Output the [x, y] coordinate of the center of the cell containing the given text.  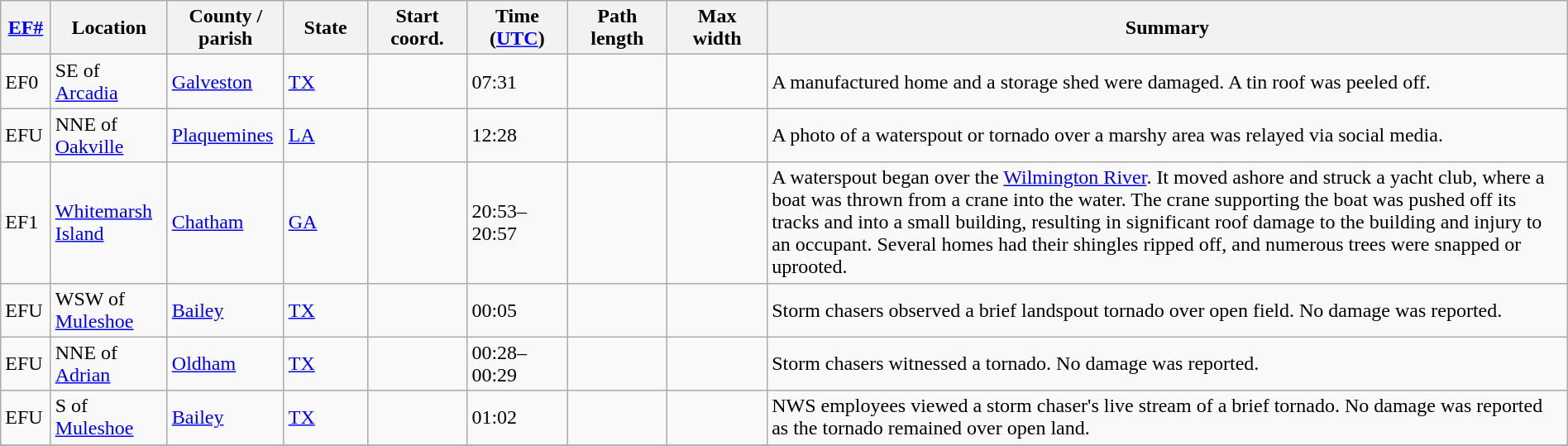
WSW of Muleshoe [109, 309]
GA [326, 223]
Start coord. [417, 28]
Summary [1168, 28]
Time (UTC) [518, 28]
NWS employees viewed a storm chaser's live stream of a brief tornado. No damage was reported as the tornado remained over open land. [1168, 417]
County / parish [225, 28]
Storm chasers witnessed a tornado. No damage was reported. [1168, 364]
12:28 [518, 136]
LA [326, 136]
A photo of a waterspout or tornado over a marshy area was relayed via social media. [1168, 136]
Whitemarsh Island [109, 223]
EF# [26, 28]
NNE of Oakville [109, 136]
Chatham [225, 223]
Storm chasers observed a brief landspout tornado over open field. No damage was reported. [1168, 309]
A manufactured home and a storage shed were damaged. A tin roof was peeled off. [1168, 81]
01:02 [518, 417]
NNE of Adrian [109, 364]
20:53–20:57 [518, 223]
EF1 [26, 223]
Path length [617, 28]
Plaquemines [225, 136]
Galveston [225, 81]
SE of Arcadia [109, 81]
S of Muleshoe [109, 417]
Location [109, 28]
EF0 [26, 81]
07:31 [518, 81]
Oldham [225, 364]
Max width [718, 28]
00:28–00:29 [518, 364]
00:05 [518, 309]
State [326, 28]
